Scan for the cell matching the given text and deliver its (X, Y) coordinate at center. 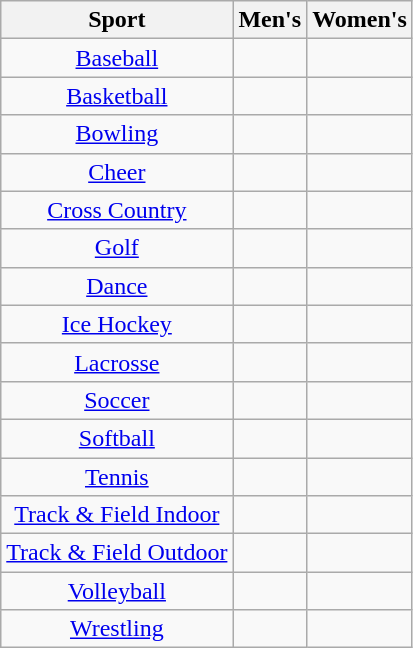
Wrestling (117, 629)
Bowling (117, 134)
Cheer (117, 172)
Softball (117, 438)
Men's (270, 20)
Baseball (117, 58)
Ice Hockey (117, 324)
Dance (117, 286)
Lacrosse (117, 362)
Track & Field Outdoor (117, 553)
Golf (117, 248)
Soccer (117, 400)
Basketball (117, 96)
Sport (117, 20)
Track & Field Indoor (117, 515)
Women's (360, 20)
Volleyball (117, 591)
Tennis (117, 477)
Cross Country (117, 210)
